Provide the [x, y] coordinate of the cell's center where the given text is located.  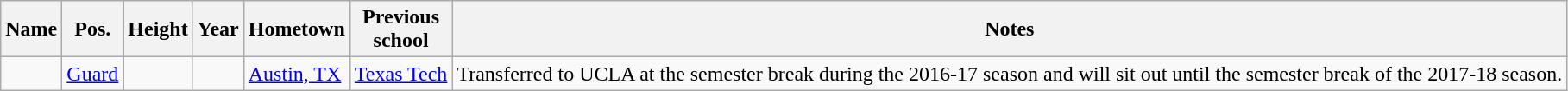
Austin, TX [297, 74]
Previousschool [400, 29]
Height [158, 29]
Hometown [297, 29]
Pos. [93, 29]
Texas Tech [400, 74]
Notes [1010, 29]
Year [217, 29]
Transferred to UCLA at the semester break during the 2016-17 season and will sit out until the semester break of the 2017-18 season. [1010, 74]
Name [31, 29]
Guard [93, 74]
